Output the (X, Y) coordinate of the center of the cell containing the given text.  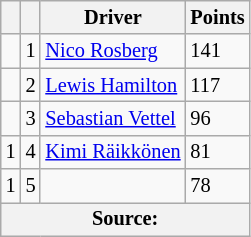
Driver (112, 17)
3 (31, 118)
Sebastian Vettel (112, 118)
Nico Rosberg (112, 51)
141 (217, 51)
4 (31, 152)
Kimi Räikkönen (112, 152)
Source: (126, 219)
81 (217, 152)
2 (31, 85)
96 (217, 118)
Points (217, 17)
Lewis Hamilton (112, 85)
117 (217, 85)
5 (31, 186)
78 (217, 186)
